Search for the cell housing the specified text and yield its (x, y) center coordinate. 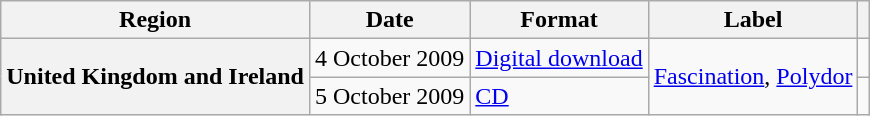
5 October 2009 (389, 96)
4 October 2009 (389, 58)
Digital download (559, 58)
Fascination, Polydor (753, 77)
Format (559, 20)
CD (559, 96)
Date (389, 20)
United Kingdom and Ireland (156, 77)
Label (753, 20)
Region (156, 20)
